Output the [x, y] coordinate of the center of the cell containing the given text.  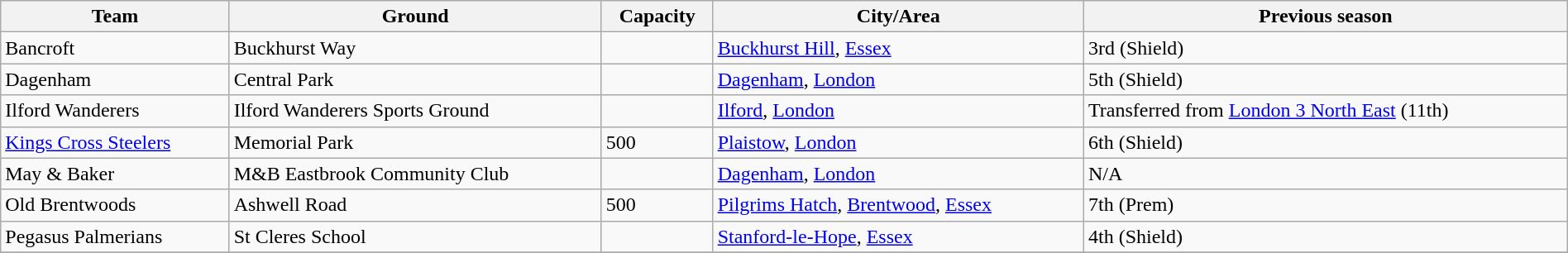
Old Brentwoods [115, 205]
Central Park [415, 79]
7th (Prem) [1325, 205]
Buckhurst Hill, Essex [898, 48]
St Cleres School [415, 236]
Capacity [657, 17]
Pegasus Palmerians [115, 236]
Buckhurst Way [415, 48]
Dagenham [115, 79]
Pilgrims Hatch, Brentwood, Essex [898, 205]
Transferred from London 3 North East (11th) [1325, 111]
Ilford Wanderers [115, 111]
May & Baker [115, 174]
6th (Shield) [1325, 142]
N/A [1325, 174]
Ilford, London [898, 111]
Plaistow, London [898, 142]
Bancroft [115, 48]
Previous season [1325, 17]
Ground [415, 17]
Kings Cross Steelers [115, 142]
City/Area [898, 17]
Memorial Park [415, 142]
Stanford-le-Hope, Essex [898, 236]
4th (Shield) [1325, 236]
Ilford Wanderers Sports Ground [415, 111]
5th (Shield) [1325, 79]
M&B Eastbrook Community Club [415, 174]
Ashwell Road [415, 205]
3rd (Shield) [1325, 48]
Team [115, 17]
